Search for the cell housing the specified text and yield its [x, y] center coordinate. 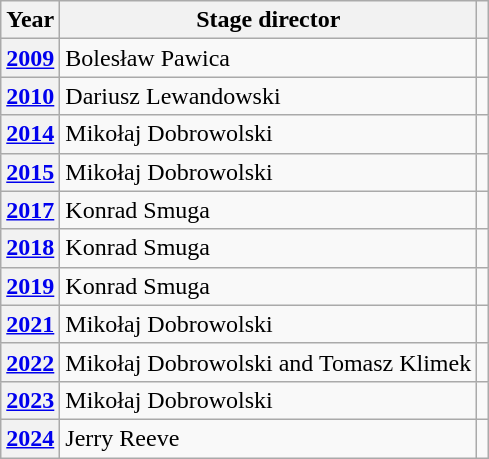
Bolesław Pawica [268, 58]
Jerry Reeve [268, 438]
Year [30, 20]
2010 [30, 96]
Mikołaj Dobrowolski and Tomasz Klimek [268, 362]
2017 [30, 210]
2018 [30, 248]
2019 [30, 286]
2014 [30, 134]
Stage director [268, 20]
2009 [30, 58]
2021 [30, 324]
2015 [30, 172]
2022 [30, 362]
2024 [30, 438]
Dariusz Lewandowski [268, 96]
2023 [30, 400]
